Search for the cell housing the specified text and yield its [x, y] center coordinate. 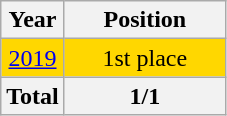
Position [144, 20]
Year [33, 20]
1/1 [144, 96]
1st place [144, 58]
Total [33, 96]
2019 [33, 58]
